Identify which cell holds the provided text, then report its (X, Y) central coordinate. 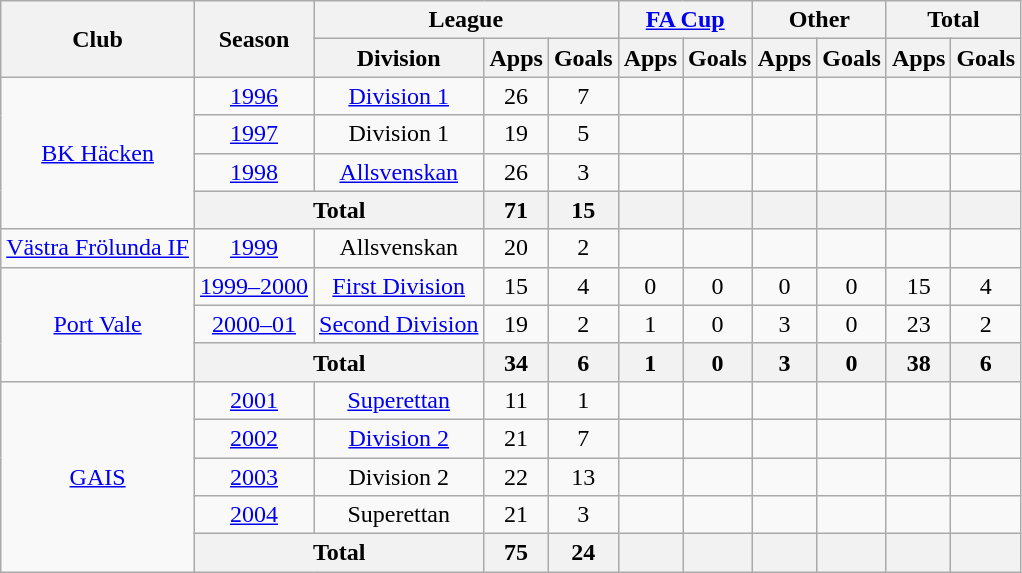
2003 (254, 477)
1996 (254, 96)
Västra Frölunda IF (98, 248)
1998 (254, 172)
1999–2000 (254, 286)
11 (516, 400)
GAIS (98, 476)
22 (516, 477)
Second Division (399, 324)
75 (516, 553)
20 (516, 248)
1997 (254, 134)
BK Häcken (98, 153)
38 (918, 362)
Other (819, 20)
13 (583, 477)
1999 (254, 248)
34 (516, 362)
5 (583, 134)
League (466, 20)
FA Cup (685, 20)
71 (516, 210)
23 (918, 324)
Club (98, 39)
2004 (254, 515)
2000–01 (254, 324)
Division (399, 58)
2002 (254, 438)
First Division (399, 286)
24 (583, 553)
2001 (254, 400)
Port Vale (98, 324)
Season (254, 39)
